Provide the [x, y] coordinate of the cell's center where the given text is located.  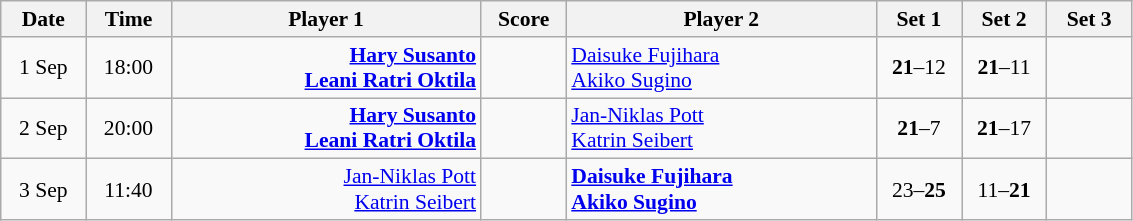
Set 3 [1090, 19]
Set 1 [918, 19]
21–12 [918, 68]
20:00 [128, 128]
21–7 [918, 128]
Score [524, 19]
23–25 [918, 190]
3 Sep [44, 190]
1 Sep [44, 68]
Time [128, 19]
11:40 [128, 190]
11–21 [1004, 190]
Player 2 [721, 19]
21–11 [1004, 68]
21–17 [1004, 128]
Player 1 [326, 19]
2 Sep [44, 128]
Date [44, 19]
Set 2 [1004, 19]
18:00 [128, 68]
